Find where the given text appears and provide that cell's center as (x, y) coordinate. 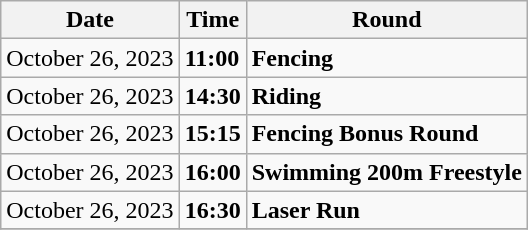
Fencing (386, 58)
11:00 (212, 58)
Riding (386, 96)
14:30 (212, 96)
Fencing Bonus Round (386, 134)
Date (90, 20)
Time (212, 20)
Swimming 200m Freestyle (386, 172)
Laser Run (386, 210)
15:15 (212, 134)
16:30 (212, 210)
16:00 (212, 172)
Round (386, 20)
